Provide the (x, y) coordinate of the cell's center where the given text is located.  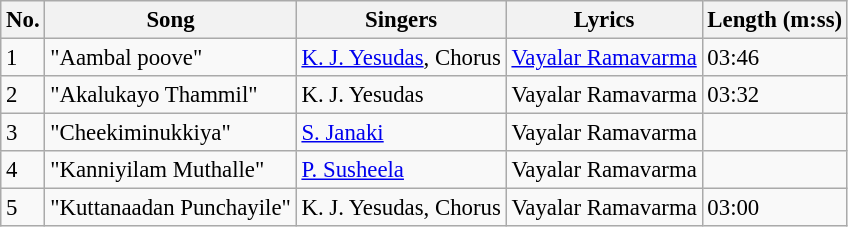
P. Susheela (401, 170)
Singers (401, 20)
Song (170, 20)
1 (23, 58)
4 (23, 170)
3 (23, 133)
03:32 (774, 95)
"Akalukayo Thammil" (170, 95)
03:00 (774, 208)
"Kanniyilam Muthalle" (170, 170)
"Aambal poove" (170, 58)
03:46 (774, 58)
S. Janaki (401, 133)
"Cheekiminukkiya" (170, 133)
Lyrics (604, 20)
No. (23, 20)
2 (23, 95)
K. J. Yesudas (401, 95)
5 (23, 208)
"Kuttanaadan Punchayile" (170, 208)
Length (m:ss) (774, 20)
